Extract the [x, y] coordinate from the center of the cell holding the provided text.  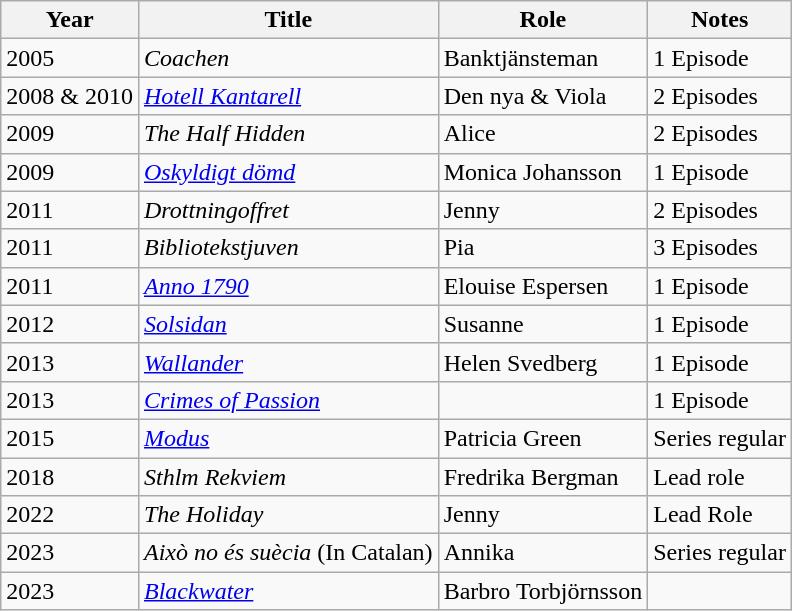
2005 [70, 58]
Oskyldigt dömd [288, 172]
Fredrika Bergman [543, 477]
2012 [70, 324]
Helen Svedberg [543, 362]
3 Episodes [720, 248]
Crimes of Passion [288, 400]
Year [70, 20]
Susanne [543, 324]
Monica Johansson [543, 172]
Modus [288, 438]
Alice [543, 134]
2018 [70, 477]
Notes [720, 20]
Anno 1790 [288, 286]
Hotell Kantarell [288, 96]
Title [288, 20]
Pia [543, 248]
Solsidan [288, 324]
The Half Hidden [288, 134]
Bibliotekstjuven [288, 248]
The Holiday [288, 515]
Sthlm Rekviem [288, 477]
2022 [70, 515]
Den nya & Viola [543, 96]
Lead Role [720, 515]
Coachen [288, 58]
Role [543, 20]
Elouise Espersen [543, 286]
Wallander [288, 362]
Banktjänsteman [543, 58]
2008 & 2010 [70, 96]
Barbro Torbjörnsson [543, 591]
2015 [70, 438]
Això no és suècia (In Catalan) [288, 553]
Blackwater [288, 591]
Lead role [720, 477]
Patricia Green [543, 438]
Drottningoffret [288, 210]
Annika [543, 553]
